Scan for the cell matching the given text and deliver its (X, Y) coordinate at center. 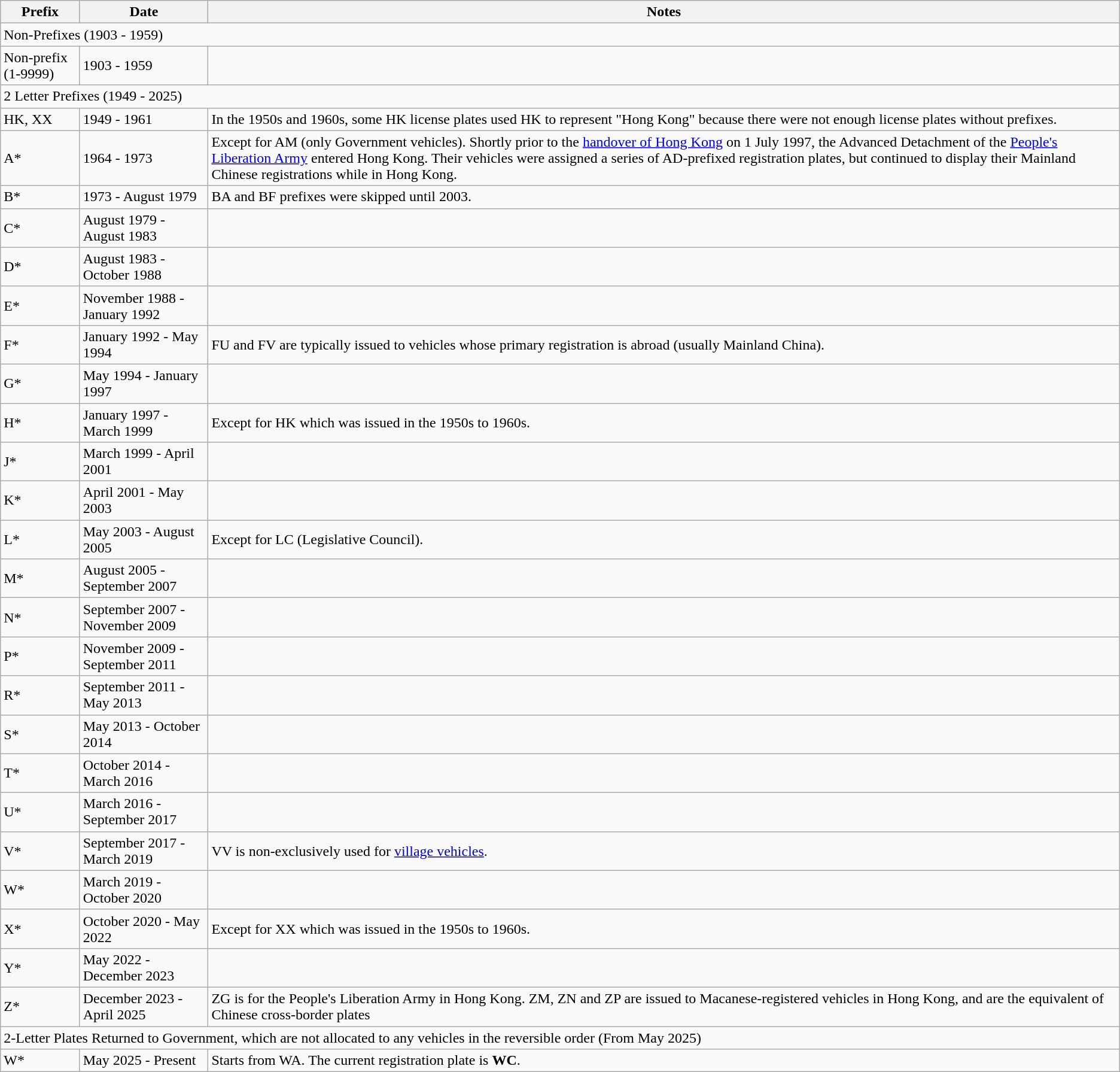
X* (40, 929)
May 1994 - January 1997 (144, 383)
Prefix (40, 12)
September 2007 - November 2009 (144, 618)
March 2019 - October 2020 (144, 889)
May 2022 - December 2023 (144, 967)
August 1979 - August 1983 (144, 227)
P* (40, 656)
V* (40, 851)
HK, XX (40, 119)
S* (40, 734)
M* (40, 578)
C* (40, 227)
2 Letter Prefixes (1949 - 2025) (560, 96)
Except for LC (Legislative Council). (664, 540)
Starts from WA. The current registration plate is WC. (664, 1061)
October 2020 - May 2022 (144, 929)
F* (40, 345)
April 2001 - May 2003 (144, 500)
March 2016 - September 2017 (144, 812)
November 1988 - January 1992 (144, 305)
March 1999 - April 2001 (144, 462)
1949 - 1961 (144, 119)
Except for XX which was issued in the 1950s to 1960s. (664, 929)
Non-prefix (1-9999) (40, 66)
H* (40, 423)
Non-Prefixes (1903 - 1959) (560, 35)
T* (40, 773)
1973 - August 1979 (144, 197)
1903 - 1959 (144, 66)
Notes (664, 12)
FU and FV are typically issued to vehicles whose primary registration is abroad (usually Mainland China). (664, 345)
September 2017 - March 2019 (144, 851)
BA and BF prefixes were skipped until 2003. (664, 197)
September 2011 - May 2013 (144, 696)
1964 - 1973 (144, 158)
E* (40, 305)
May 2003 - August 2005 (144, 540)
K* (40, 500)
G* (40, 383)
May 2025 - Present (144, 1061)
B* (40, 197)
D* (40, 267)
December 2023 - April 2025 (144, 1007)
Except for HK which was issued in the 1950s to 1960s. (664, 423)
A* (40, 158)
August 2005 - September 2007 (144, 578)
N* (40, 618)
Y* (40, 967)
Z* (40, 1007)
January 1992 - May 1994 (144, 345)
Date (144, 12)
2-Letter Plates Returned to Government, which are not allocated to any vehicles in the reversible order (From May 2025) (560, 1037)
August 1983 - October 1988 (144, 267)
In the 1950s and 1960s, some HK license plates used HK to represent "Hong Kong" because there were not enough license plates without prefixes. (664, 119)
October 2014 - March 2016 (144, 773)
R* (40, 696)
J* (40, 462)
L* (40, 540)
VV is non-exclusively used for village vehicles. (664, 851)
U* (40, 812)
November 2009 - September 2011 (144, 656)
May 2013 - October 2014 (144, 734)
January 1997 - March 1999 (144, 423)
